Detect which cell encompasses the target text, then output its (X, Y) center coordinate. 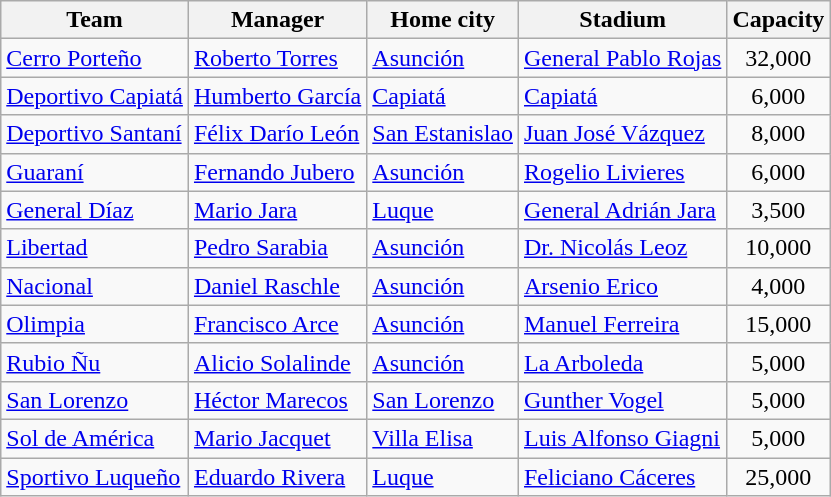
General Pablo Rojas (622, 58)
Manuel Ferreira (622, 324)
15,000 (778, 324)
Team (95, 20)
Mario Jara (277, 210)
Nacional (95, 286)
Villa Elisa (443, 438)
Fernando Jubero (277, 172)
Cerro Porteño (95, 58)
4,000 (778, 286)
Olimpia (95, 324)
Stadium (622, 20)
Francisco Arce (277, 324)
Alicio Solalinde (277, 362)
Home city (443, 20)
25,000 (778, 477)
Arsenio Erico (622, 286)
Juan José Vázquez (622, 134)
General Adrián Jara (622, 210)
Gunther Vogel (622, 400)
Héctor Marecos (277, 400)
Daniel Raschle (277, 286)
Deportivo Santaní (95, 134)
Guaraní (95, 172)
Mario Jacquet (277, 438)
Sol de América (95, 438)
32,000 (778, 58)
3,500 (778, 210)
Rogelio Livieres (622, 172)
Rubio Ñu (95, 362)
Roberto Torres (277, 58)
Manager (277, 20)
Félix Darío León (277, 134)
La Arboleda (622, 362)
Deportivo Capiatá (95, 96)
8,000 (778, 134)
San Estanislao (443, 134)
Capacity (778, 20)
Sportivo Luqueño (95, 477)
General Díaz (95, 210)
Feliciano Cáceres (622, 477)
10,000 (778, 248)
Eduardo Rivera (277, 477)
Dr. Nicolás Leoz (622, 248)
Humberto García (277, 96)
Libertad (95, 248)
Luis Alfonso Giagni (622, 438)
Pedro Sarabia (277, 248)
